Return (x, y) of the center of cell containing provided text 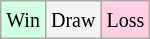
Win (24, 20)
Draw (72, 20)
Loss (126, 20)
